For the text-containing cell, return its midpoint in (X, Y) coordinate format. 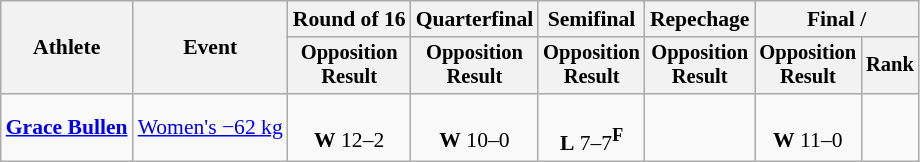
W 12–2 (350, 128)
Final / (836, 19)
W 11–0 (808, 128)
Semifinal (592, 19)
W 10–0 (475, 128)
Women's −62 kg (210, 128)
Athlete (67, 48)
L 7–7F (592, 128)
Event (210, 48)
Grace Bullen (67, 128)
Round of 16 (350, 19)
Rank (890, 66)
Repechage (700, 19)
Quarterfinal (475, 19)
